Return the [X, Y] coordinate for the center point of the cell that contains the specified text.  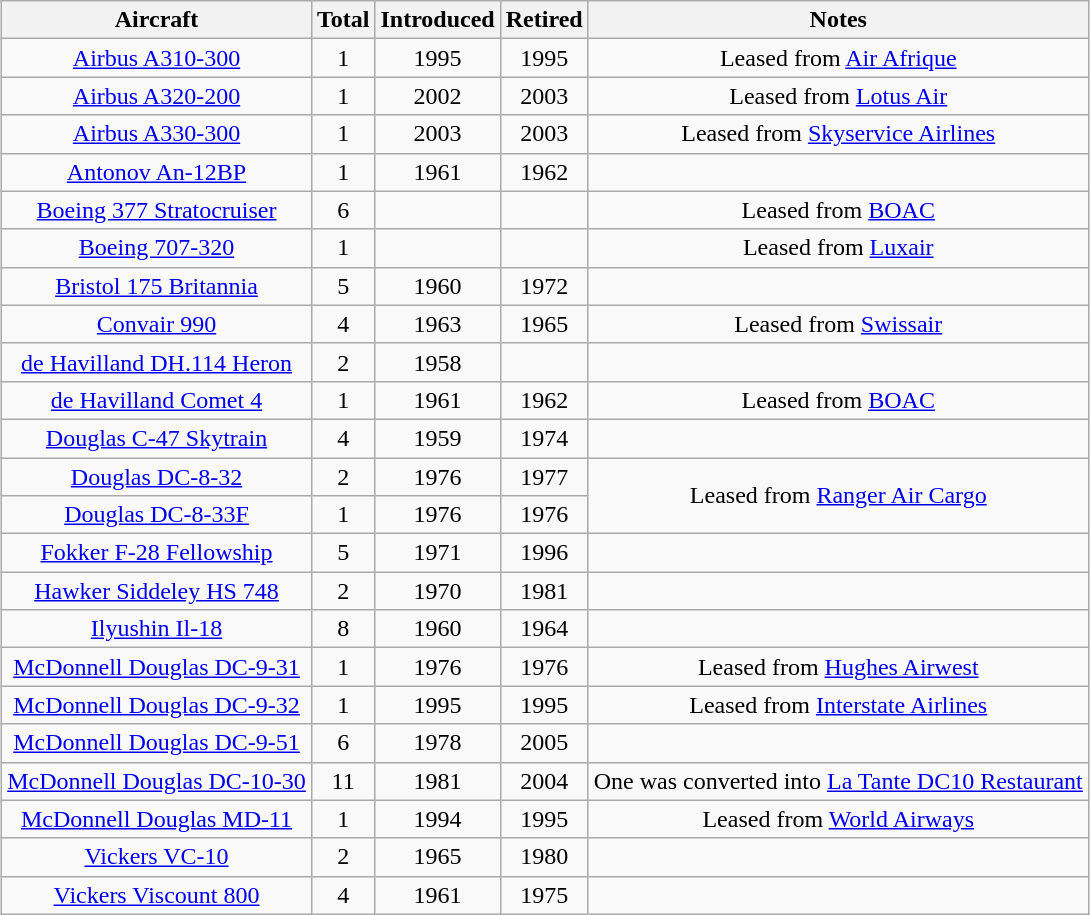
1974 [544, 438]
Aircraft [157, 20]
Antonov An-12BP [157, 172]
Vickers Viscount 800 [157, 895]
Convair 990 [157, 324]
Fokker F-28 Fellowship [157, 553]
1980 [544, 857]
Leased from Skyservice Airlines [838, 134]
Leased from Hughes Airwest [838, 667]
1996 [544, 553]
11 [343, 781]
McDonnell Douglas DC-9-51 [157, 743]
Airbus A310-300 [157, 58]
Vickers VC-10 [157, 857]
8 [343, 629]
1963 [438, 324]
Leased from Interstate Airlines [838, 705]
de Havilland Comet 4 [157, 400]
McDonnell Douglas DC-9-32 [157, 705]
Boeing 707-320 [157, 248]
Douglas C-47 Skytrain [157, 438]
Retired [544, 20]
Hawker Siddeley HS 748 [157, 591]
Bristol 175 Britannia [157, 286]
2004 [544, 781]
Introduced [438, 20]
One was converted into La Tante DC10 Restaurant [838, 781]
Total [343, 20]
1977 [544, 477]
Airbus A330-300 [157, 134]
2005 [544, 743]
1959 [438, 438]
2002 [438, 96]
Leased from Air Afrique [838, 58]
de Havilland DH.114 Heron [157, 362]
Douglas DC-8-33F [157, 515]
Leased from Lotus Air [838, 96]
1978 [438, 743]
McDonnell Douglas DC-10-30 [157, 781]
1972 [544, 286]
Ilyushin Il-18 [157, 629]
1970 [438, 591]
Douglas DC-8-32 [157, 477]
McDonnell Douglas MD-11 [157, 819]
Leased from Luxair [838, 248]
1964 [544, 629]
1958 [438, 362]
Boeing 377 Stratocruiser [157, 210]
Leased from World Airways [838, 819]
Notes [838, 20]
Leased from Swissair [838, 324]
Airbus A320-200 [157, 96]
1994 [438, 819]
McDonnell Douglas DC-9-31 [157, 667]
1971 [438, 553]
Leased from Ranger Air Cargo [838, 496]
1975 [544, 895]
